Return (X, Y) of the center of cell containing provided text 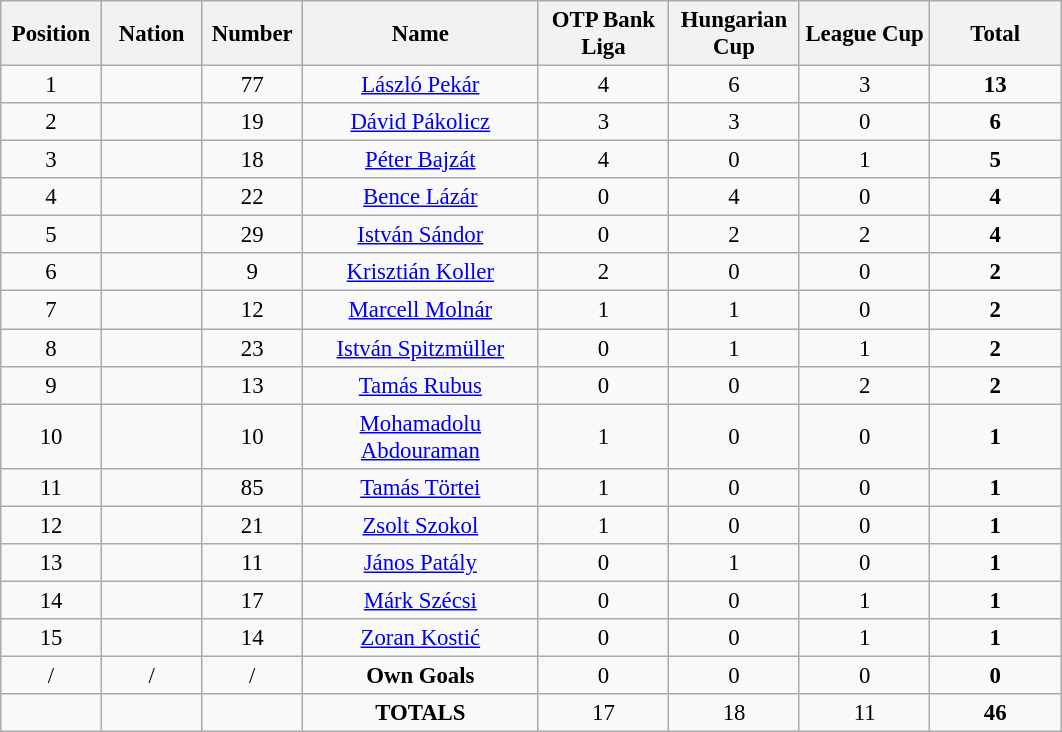
Krisztián Koller (421, 273)
István Sándor (421, 235)
János Patály (421, 563)
League Cup (864, 34)
8 (52, 348)
29 (252, 235)
23 (252, 348)
22 (252, 197)
OTP Bank Liga (604, 34)
Tamás Rubus (421, 385)
Márk Szécsi (421, 600)
István Spitzmüller (421, 348)
85 (252, 487)
77 (252, 85)
Hungarian Cup (734, 34)
46 (996, 713)
Own Goals (421, 675)
Tamás Törtei (421, 487)
15 (52, 638)
László Pekár (421, 85)
Bence Lázár (421, 197)
7 (52, 310)
Position (52, 34)
Marcell Molnár (421, 310)
Nation (152, 34)
Zoran Kostić (421, 638)
Total (996, 34)
TOTALS (421, 713)
Zsolt Szokol (421, 525)
19 (252, 122)
21 (252, 525)
Dávid Pákolicz (421, 122)
Péter Bajzát (421, 160)
Name (421, 34)
Number (252, 34)
Mohamadolu Abdouraman (421, 436)
